Find where the given text appears and provide that cell's center as (x, y) coordinate. 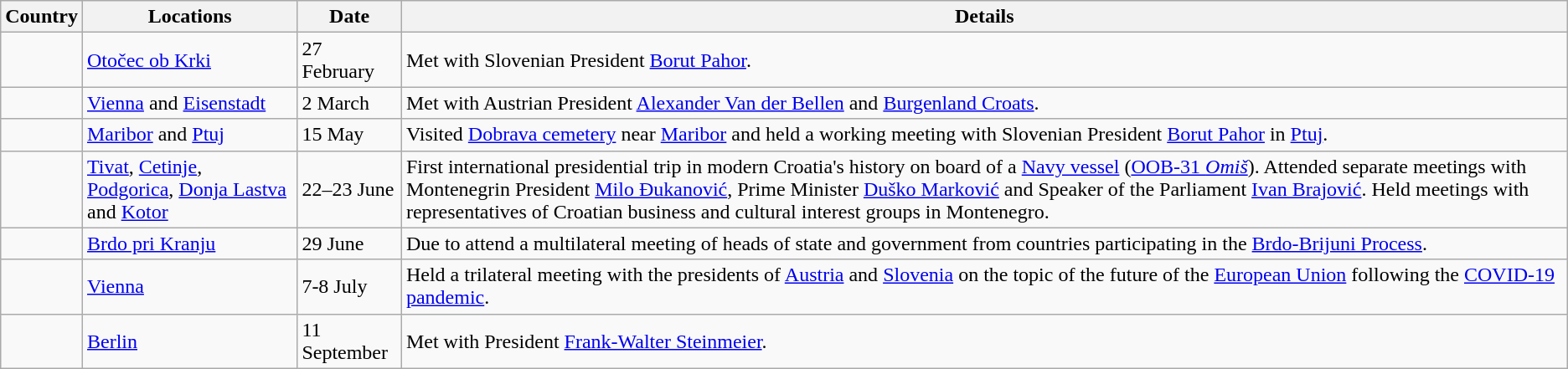
Met with Austrian President Alexander Van der Bellen and Burgenland Croats. (984, 103)
Tivat, Cetinje, Podgorica, Donja Lastva and Kotor (189, 189)
Date (350, 17)
Due to attend a multilateral meeting of heads of state and government from countries participating in the Brdo-Brijuni Process. (984, 243)
11 September (350, 341)
Vienna (189, 286)
15 May (350, 135)
29 June (350, 243)
22–23 June (350, 189)
Details (984, 17)
Maribor and Ptuj (189, 135)
Vienna and Eisenstadt (189, 103)
Met with Slovenian President Borut Pahor. (984, 60)
2 March (350, 103)
Met with President Frank-Walter Steinmeier. (984, 341)
Visited Dobrava cemetery near Maribor and held a working meeting with Slovenian President Borut Pahor in Ptuj. (984, 135)
27 February (350, 60)
Berlin (189, 341)
Locations (189, 17)
7-8 July (350, 286)
Country (42, 17)
Brdo pri Kranju (189, 243)
Otočec ob Krki (189, 60)
